Identify which cell holds the provided text, then report its [X, Y] central coordinate. 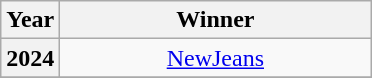
2024 [30, 58]
NewJeans [216, 58]
Winner [216, 20]
Year [30, 20]
